Output the [X, Y] coordinate of the center of the cell containing the given text.  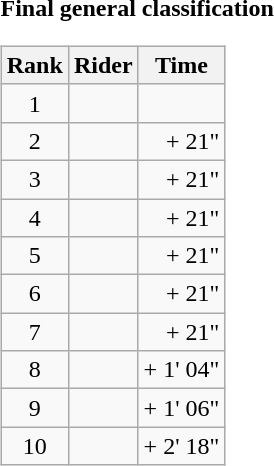
+ 2' 18" [182, 446]
Rank [34, 65]
1 [34, 103]
9 [34, 408]
3 [34, 179]
5 [34, 256]
+ 1' 04" [182, 370]
Time [182, 65]
8 [34, 370]
Rider [103, 65]
2 [34, 141]
7 [34, 332]
6 [34, 294]
+ 1' 06" [182, 408]
4 [34, 217]
10 [34, 446]
